Locate the cell with the specified text and output its [X, Y] center coordinate. 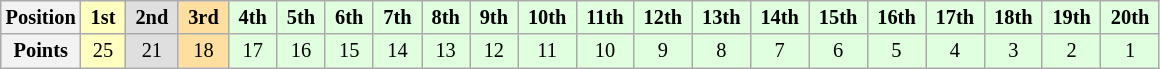
9th [494, 17]
5 [896, 51]
11th [604, 17]
14th [779, 17]
14 [397, 51]
1 [1130, 51]
17 [253, 51]
5th [301, 17]
18th [1013, 17]
20th [1130, 17]
19th [1071, 17]
12 [494, 51]
10 [604, 51]
Position [41, 17]
2 [1071, 51]
21 [152, 51]
10th [547, 17]
18 [203, 51]
13th [721, 17]
8 [721, 51]
7 [779, 51]
Points [41, 51]
16 [301, 51]
9 [663, 51]
8th [446, 17]
15 [349, 51]
3rd [203, 17]
11 [547, 51]
4 [955, 51]
2nd [152, 17]
16th [896, 17]
3 [1013, 51]
13 [446, 51]
4th [253, 17]
1st [104, 17]
7th [397, 17]
12th [663, 17]
15th [838, 17]
17th [955, 17]
6 [838, 51]
6th [349, 17]
25 [104, 51]
